Extract the (X, Y) coordinate from the center of the cell holding the provided text.  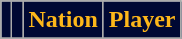
Player (142, 20)
Nation (63, 20)
